Search for the cell housing the specified text and yield its [x, y] center coordinate. 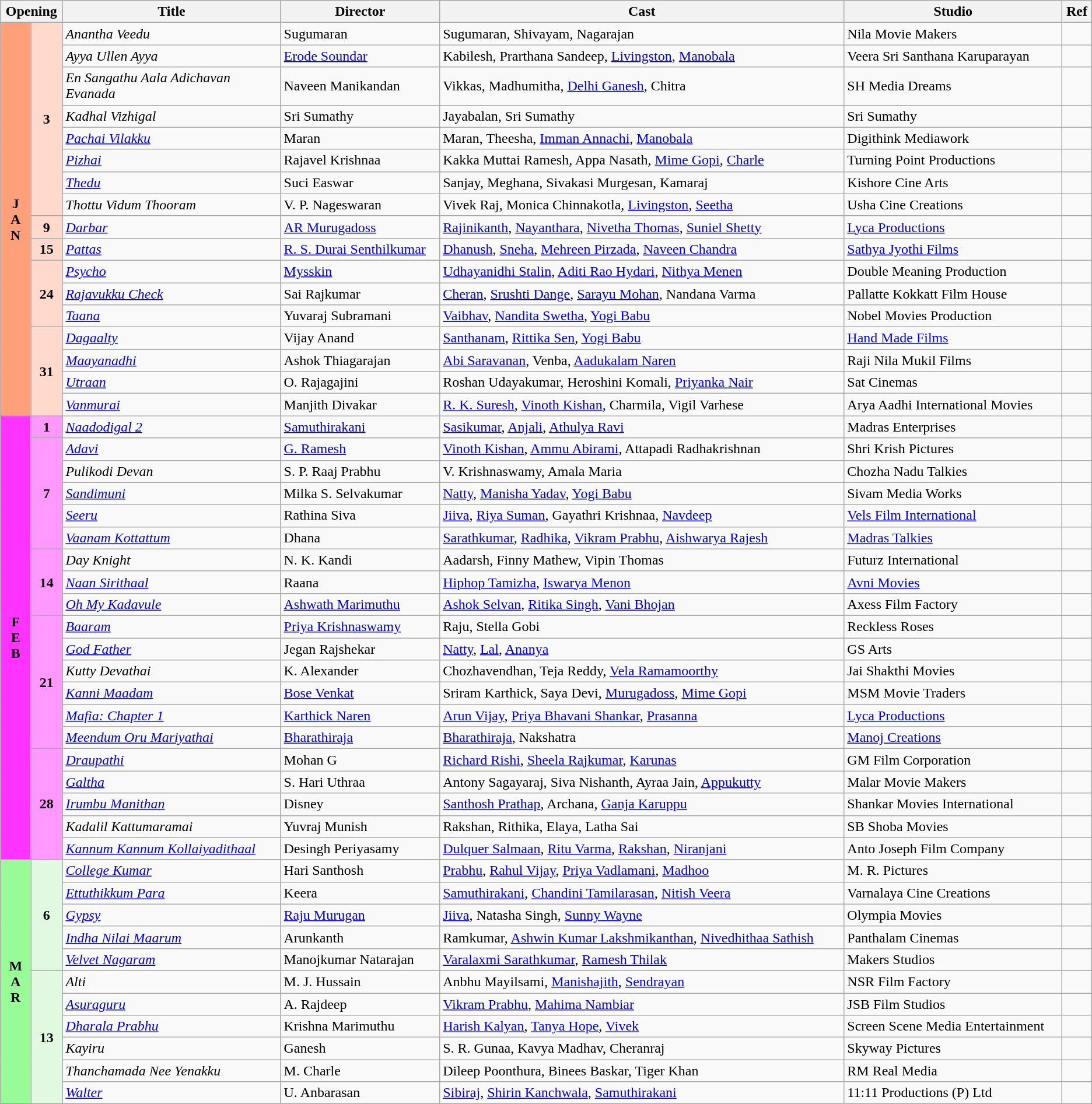
21 [47, 682]
Dulquer Salmaan, Ritu Varma, Rakshan, Niranjani [642, 849]
Samuthirakani, Chandini Tamilarasan, Nitish Veera [642, 893]
V. Krishnaswamy, Amala Maria [642, 471]
Kadalil Kattumaramai [171, 826]
Raju, Stella Gobi [642, 626]
K. Alexander [360, 671]
Pattas [171, 249]
Indha Nilai Maarum [171, 937]
3 [47, 120]
Director [360, 12]
Asuraguru [171, 1004]
Yuvraj Munish [360, 826]
Natty, Lal, Ananya [642, 649]
Rakshan, Rithika, Elaya, Latha Sai [642, 826]
Thedu [171, 183]
Day Knight [171, 560]
Sanjay, Meghana, Sivakasi Murgesan, Kamaraj [642, 183]
Sathya Jyothi Films [953, 249]
Draupathi [171, 760]
Chozhavendhan, Teja Reddy, Vela Ramamoorthy [642, 671]
Naadodigal 2 [171, 427]
Kakka Muttai Ramesh, Appa Nasath, Mime Gopi, Charle [642, 160]
11:11 Productions (P) Ltd [953, 1093]
Dhana [360, 538]
Dileep Poonthura, Binees Baskar, Tiger Khan [642, 1071]
Bharathiraja [360, 738]
A. Rajdeep [360, 1004]
M. J. Hussain [360, 982]
Anbhu Mayilsami, Manishajith, Sendrayan [642, 982]
GS Arts [953, 649]
Prabhu, Rahul Vijay, Priya Vadlamani, Madhoo [642, 871]
Mohan G [360, 760]
Ashwath Marimuthu [360, 604]
Ashok Selvan, Ritika Singh, Vani Bhojan [642, 604]
Meendum Oru Mariyathai [171, 738]
S. Hari Uthraa [360, 782]
RM Real Media [953, 1071]
Dagaalty [171, 338]
Kayiru [171, 1049]
Ashok Thiagarajan [360, 360]
Pallatte Kokkatt Film House [953, 293]
Sandimuni [171, 493]
Dharala Prabhu [171, 1026]
Aadarsh, Finny Mathew, Vipin Thomas [642, 560]
Maayanadhi [171, 360]
28 [47, 804]
MAR [16, 982]
Kishore Cine Arts [953, 183]
Anto Joseph Film Company [953, 849]
Arya Aadhi International Movies [953, 405]
Arun Vijay, Priya Bhavani Shankar, Prasanna [642, 716]
U. Anbarasan [360, 1093]
MSM Movie Traders [953, 693]
Opening [32, 12]
Baaram [171, 626]
Malar Movie Makers [953, 782]
Harish Kalyan, Tanya Hope, Vivek [642, 1026]
O. Rajagajini [360, 383]
Rajinikanth, Nayanthara, Nivetha Thomas, Suniel Shetty [642, 227]
Arunkanth [360, 937]
Madras Talkies [953, 538]
Darbar [171, 227]
Natty, Manisha Yadav, Yogi Babu [642, 493]
Shankar Movies International [953, 804]
Roshan Udayakumar, Heroshini Komali, Priyanka Nair [642, 383]
Sivam Media Works [953, 493]
7 [47, 493]
Ganesh [360, 1049]
GM Film Corporation [953, 760]
Erode Soundar [360, 56]
FEB [16, 638]
Studio [953, 12]
Pulikodi Devan [171, 471]
M. Charle [360, 1071]
Jiiva, Natasha Singh, Sunny Wayne [642, 915]
Axess Film Factory [953, 604]
R. K. Suresh, Vinoth Kishan, Charmila, Vigil Varhese [642, 405]
Panthalam Cinemas [953, 937]
Rajavukku Check [171, 293]
JSB Film Studios [953, 1004]
Sibiraj, Shirin Kanchwala, Samuthirakani [642, 1093]
Disney [360, 804]
Raju Murugan [360, 915]
Ayya Ullen Ayya [171, 56]
Vinoth Kishan, Ammu Abirami, Attapadi Radhakrishnan [642, 449]
Usha Cine Creations [953, 205]
Desingh Periyasamy [360, 849]
Anantha Veedu [171, 34]
15 [47, 249]
14 [47, 582]
6 [47, 915]
Santhosh Prathap, Archana, Ganja Karuppu [642, 804]
Sugumaran, Shivayam, Nagarajan [642, 34]
Udhayanidhi Stalin, Aditi Rao Hydari, Nithya Menen [642, 271]
Cast [642, 12]
Utraan [171, 383]
Keera [360, 893]
Samuthirakani [360, 427]
Olympia Movies [953, 915]
Thottu Vidum Thooram [171, 205]
Sai Rajkumar [360, 293]
JAN [16, 219]
Ettuthikkum Para [171, 893]
V. P. Nageswaran [360, 205]
Yuvaraj Subramani [360, 316]
Vanmurai [171, 405]
AR Murugadoss [360, 227]
Kanni Maadam [171, 693]
Abi Saravanan, Venba, Aadukalam Naren [642, 360]
Avni Movies [953, 582]
SB Shoba Movies [953, 826]
Seeru [171, 516]
G. Ramesh [360, 449]
Kannum Kannum Kollaiyadithaal [171, 849]
9 [47, 227]
Krishna Marimuthu [360, 1026]
Hand Made Films [953, 338]
Vels Film International [953, 516]
Nobel Movies Production [953, 316]
God Father [171, 649]
Kadhal Vizhigal [171, 116]
Galtha [171, 782]
Bharathiraja, Nakshatra [642, 738]
Vivek Raj, Monica Chinnakotla, Livingston, Seetha [642, 205]
Sugumaran [360, 34]
Raana [360, 582]
Varnalaya Cine Creations [953, 893]
Screen Scene Media Entertainment [953, 1026]
Shri Krish Pictures [953, 449]
En Sangathu Aala Adichavan Evanada [171, 86]
Bose Venkat [360, 693]
Richard Rishi, Sheela Rajkumar, Karunas [642, 760]
Suci Easwar [360, 183]
Manoj Creations [953, 738]
Santhanam, Rittika Sen, Yogi Babu [642, 338]
Veera Sri Santhana Karuparayan [953, 56]
Psycho [171, 271]
Dhanush, Sneha, Mehreen Pirzada, Naveen Chandra [642, 249]
13 [47, 1037]
Manojkumar Natarajan [360, 959]
Adavi [171, 449]
Ref [1077, 12]
Makers Studios [953, 959]
Priya Krishnaswamy [360, 626]
Pachai Vilakku [171, 138]
Ramkumar, Ashwin Kumar Lakshmikanthan, Nivedhithaa Sathish [642, 937]
SH Media Dreams [953, 86]
Rajavel Krishnaa [360, 160]
Raji Nila Mukil Films [953, 360]
Kabilesh, Prarthana Sandeep, Livingston, Manobala [642, 56]
Vaibhav, Nandita Swetha, Yogi Babu [642, 316]
College Kumar [171, 871]
Jegan Rajshekar [360, 649]
Mysskin [360, 271]
Vikram Prabhu, Mahima Nambiar [642, 1004]
Naveen Manikandan [360, 86]
Digithink Mediawork [953, 138]
Jai Shakthi Movies [953, 671]
24 [47, 293]
S. P. Raaj Prabhu [360, 471]
NSR Film Factory [953, 982]
Pizhai [171, 160]
Rathina Siva [360, 516]
Sat Cinemas [953, 383]
Oh My Kadavule [171, 604]
Maran [360, 138]
Madras Enterprises [953, 427]
Vaanam Kottattum [171, 538]
Jayabalan, Sri Sumathy [642, 116]
Walter [171, 1093]
Reckless Roses [953, 626]
Sasikumar, Anjali, Athulya Ravi [642, 427]
1 [47, 427]
Taana [171, 316]
N. K. Kandi [360, 560]
Antony Sagayaraj, Siva Nishanth, Ayraa Jain, Appukutty [642, 782]
R. S. Durai Senthilkumar [360, 249]
Maran, Theesha, Imman Annachi, Manobala [642, 138]
Gypsy [171, 915]
Nila Movie Makers [953, 34]
Alti [171, 982]
Skyway Pictures [953, 1049]
Velvet Nagaram [171, 959]
Kutty Devathai [171, 671]
Vikkas, Madhumitha, Delhi Ganesh, Chitra [642, 86]
Milka S. Selvakumar [360, 493]
Sriram Karthick, Saya Devi, Murugadoss, Mime Gopi [642, 693]
31 [47, 371]
Mafia: Chapter 1 [171, 716]
Vijay Anand [360, 338]
Hiphop Tamizha, Iswarya Menon [642, 582]
Title [171, 12]
M. R. Pictures [953, 871]
Double Meaning Production [953, 271]
S. R. Gunaa, Kavya Madhav, Cheranraj [642, 1049]
Naan Sirithaal [171, 582]
Chozha Nadu Talkies [953, 471]
Turning Point Productions [953, 160]
Futurz International [953, 560]
Sarathkumar, Radhika, Vikram Prabhu, Aishwarya Rajesh [642, 538]
Jiiva, Riya Suman, Gayathri Krishnaa, Navdeep [642, 516]
Varalaxmi Sarathkumar, Ramesh Thilak [642, 959]
Cheran, Srushti Dange, Sarayu Mohan, Nandana Varma [642, 293]
Karthick Naren [360, 716]
Hari Santhosh [360, 871]
Irumbu Manithan [171, 804]
Manjith Divakar [360, 405]
Thanchamada Nee Yenakku [171, 1071]
